Find where the given text appears and provide that cell's center as [x, y] coordinate. 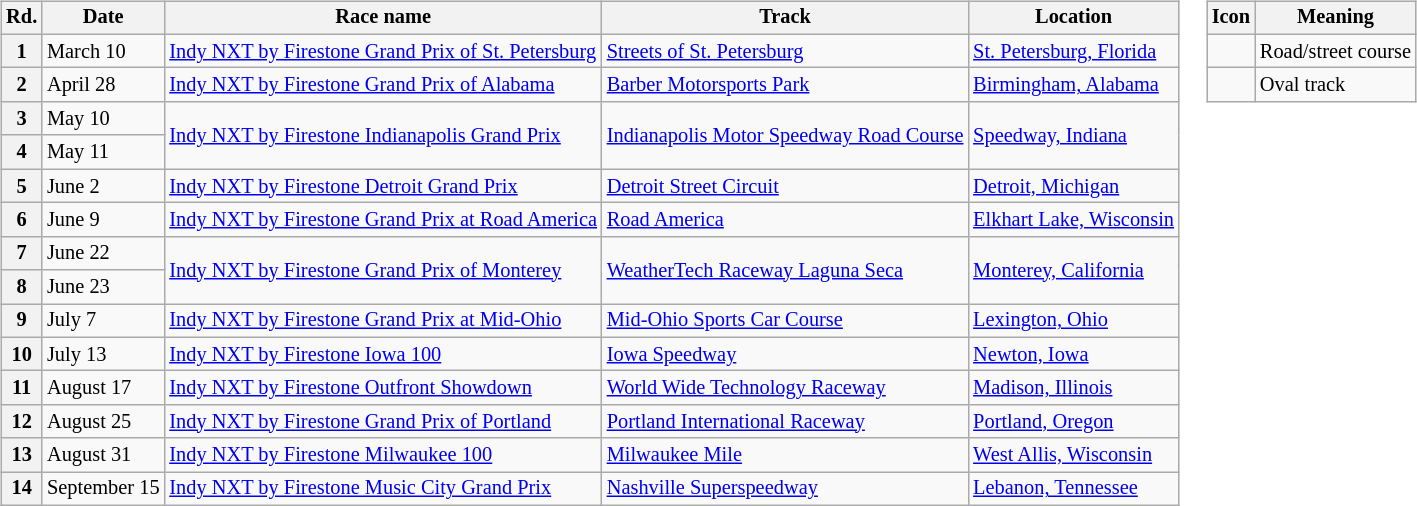
Indy NXT by Firestone Music City Grand Prix [382, 489]
Madison, Illinois [1074, 388]
June 9 [103, 220]
September 15 [103, 489]
July 13 [103, 354]
4 [22, 152]
2 [22, 85]
Date [103, 18]
Indy NXT by Firestone Grand Prix of St. Petersburg [382, 51]
Indy NXT by Firestone Grand Prix of Alabama [382, 85]
Indy NXT by Firestone Milwaukee 100 [382, 455]
Portland, Oregon [1074, 422]
14 [22, 489]
April 28 [103, 85]
Mid-Ohio Sports Car Course [785, 321]
Detroit, Michigan [1074, 186]
Indy NXT by Firestone Detroit Grand Prix [382, 186]
Iowa Speedway [785, 354]
West Allis, Wisconsin [1074, 455]
13 [22, 455]
3 [22, 119]
Indy NXT by Firestone Indianapolis Grand Prix [382, 136]
July 7 [103, 321]
10 [22, 354]
Meaning [1336, 18]
August 31 [103, 455]
11 [22, 388]
Detroit Street Circuit [785, 186]
Indy NXT by Firestone Grand Prix of Monterey [382, 270]
9 [22, 321]
May 11 [103, 152]
Rd. [22, 18]
Streets of St. Petersburg [785, 51]
Newton, Iowa [1074, 354]
Milwaukee Mile [785, 455]
WeatherTech Raceway Laguna Seca [785, 270]
Indy NXT by Firestone Outfront Showdown [382, 388]
Location [1074, 18]
March 10 [103, 51]
Oval track [1336, 85]
Nashville Superspeedway [785, 489]
Portland International Raceway [785, 422]
June 2 [103, 186]
Indy NXT by Firestone Grand Prix at Road America [382, 220]
May 10 [103, 119]
Race name [382, 18]
Lexington, Ohio [1074, 321]
Icon [1231, 18]
Birmingham, Alabama [1074, 85]
6 [22, 220]
Elkhart Lake, Wisconsin [1074, 220]
June 22 [103, 253]
Speedway, Indiana [1074, 136]
Barber Motorsports Park [785, 85]
Lebanon, Tennessee [1074, 489]
Track [785, 18]
Indianapolis Motor Speedway Road Course [785, 136]
Indy NXT by Firestone Grand Prix of Portland [382, 422]
1 [22, 51]
Road/street course [1336, 51]
June 23 [103, 287]
St. Petersburg, Florida [1074, 51]
August 25 [103, 422]
Road America [785, 220]
World Wide Technology Raceway [785, 388]
7 [22, 253]
August 17 [103, 388]
Monterey, California [1074, 270]
Indy NXT by Firestone Iowa 100 [382, 354]
12 [22, 422]
Indy NXT by Firestone Grand Prix at Mid-Ohio [382, 321]
8 [22, 287]
5 [22, 186]
